Capture the cell that displays the provided text and extract its [X, Y] central coordinate. 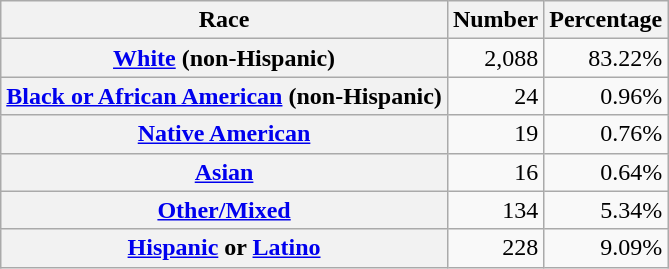
134 [495, 210]
83.22% [606, 58]
Hispanic or Latino [224, 248]
Number [495, 20]
Percentage [606, 20]
5.34% [606, 210]
0.76% [606, 134]
Native American [224, 134]
White (non-Hispanic) [224, 58]
19 [495, 134]
16 [495, 172]
Other/Mixed [224, 210]
9.09% [606, 248]
0.64% [606, 172]
24 [495, 96]
0.96% [606, 96]
Race [224, 20]
Asian [224, 172]
228 [495, 248]
2,088 [495, 58]
Black or African American (non-Hispanic) [224, 96]
